From the cell containing the given text, extract its center point as (x, y) coordinate. 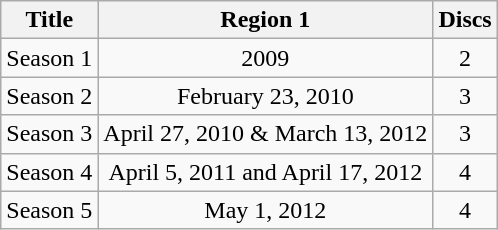
Discs (465, 20)
2009 (266, 58)
April 5, 2011 and April 17, 2012 (266, 172)
Season 2 (50, 96)
Season 4 (50, 172)
April 27, 2010 & March 13, 2012 (266, 134)
2 (465, 58)
February 23, 2010 (266, 96)
May 1, 2012 (266, 210)
Season 3 (50, 134)
Season 5 (50, 210)
Title (50, 20)
Region 1 (266, 20)
Season 1 (50, 58)
